Output the [x, y] coordinate of the center of the cell containing the given text.  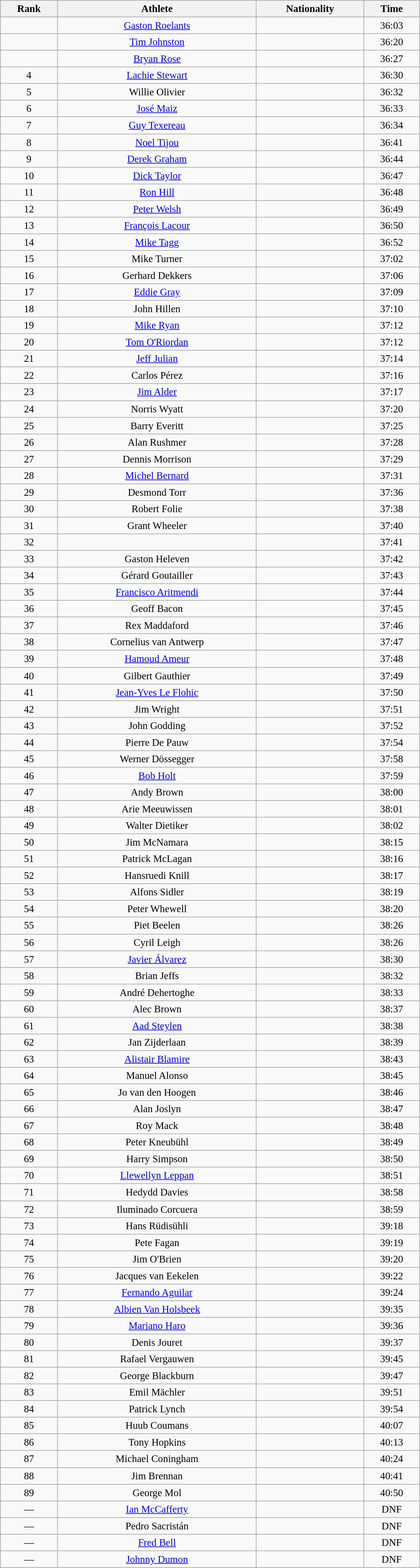
44 [29, 742]
Dennis Morrison [157, 459]
17 [29, 292]
28 [29, 476]
32 [29, 542]
69 [29, 1159]
Hansruedi Knill [157, 876]
36:47 [392, 176]
60 [29, 1009]
Jeff Julian [157, 359]
39:19 [392, 1243]
37:31 [392, 476]
37:50 [392, 692]
57 [29, 959]
37:17 [392, 392]
53 [29, 892]
37:28 [392, 442]
Peter Whewell [157, 909]
John Hillen [157, 309]
36:32 [392, 92]
39:51 [392, 1392]
Eddie Gray [157, 292]
37:59 [392, 776]
36:49 [392, 209]
Alfons Sidler [157, 892]
Gaston Roelants [157, 26]
Arie Meeuwissen [157, 809]
John Godding [157, 725]
33 [29, 559]
12 [29, 209]
Robert Folie [157, 509]
45 [29, 759]
36:48 [392, 192]
Hans Rüdisühli [157, 1226]
38:48 [392, 1126]
5 [29, 92]
Mike Ryan [157, 325]
39:35 [392, 1309]
11 [29, 192]
José Maiz [157, 109]
31 [29, 525]
19 [29, 325]
39:36 [392, 1326]
63 [29, 1059]
61 [29, 1026]
38:00 [392, 792]
Nationality [310, 9]
37:44 [392, 592]
39:47 [392, 1376]
Desmond Torr [157, 492]
13 [29, 226]
Pierre De Pauw [157, 742]
37:45 [392, 609]
22 [29, 376]
71 [29, 1192]
Pete Fagan [157, 1243]
15 [29, 259]
Werner Dössegger [157, 759]
Llewellyn Leppan [157, 1176]
Albien Van Holsbeek [157, 1309]
Jim O'Brien [157, 1259]
Peter Kneubühl [157, 1142]
Harry Simpson [157, 1159]
82 [29, 1376]
37:10 [392, 309]
79 [29, 1326]
Rank [29, 9]
23 [29, 392]
Manuel Alonso [157, 1076]
20 [29, 342]
38:45 [392, 1076]
Lachie Stewart [157, 75]
Patrick McLagan [157, 859]
Tom O'Riordan [157, 342]
Cyril Leigh [157, 942]
89 [29, 1493]
Willie Olivier [157, 92]
38:16 [392, 859]
38:20 [392, 909]
37 [29, 626]
83 [29, 1392]
64 [29, 1076]
37:46 [392, 626]
Mike Tagg [157, 242]
88 [29, 1476]
42 [29, 709]
67 [29, 1126]
65 [29, 1093]
Jim Brennan [157, 1476]
Patrick Lynch [157, 1409]
Iluminado Corcuera [157, 1209]
4 [29, 75]
81 [29, 1359]
36:33 [392, 109]
Walter Dietiker [157, 826]
38:47 [392, 1109]
39:20 [392, 1259]
36 [29, 609]
Francisco Aritmendi [157, 592]
37:25 [392, 426]
François Lacour [157, 226]
39:24 [392, 1293]
39:18 [392, 1226]
Jo van den Hoogen [157, 1093]
62 [29, 1043]
Jim Alder [157, 392]
38:43 [392, 1059]
26 [29, 442]
Fred Bell [157, 1543]
Roy Mack [157, 1126]
38:01 [392, 809]
49 [29, 826]
Jan Zijderlaan [157, 1043]
37:42 [392, 559]
37:09 [392, 292]
37:14 [392, 359]
37:49 [392, 676]
Emil Mächler [157, 1392]
38:39 [392, 1043]
37:29 [392, 459]
68 [29, 1142]
48 [29, 809]
Michel Bernard [157, 476]
35 [29, 592]
66 [29, 1109]
Javier Álvarez [157, 959]
40 [29, 676]
Tony Hopkins [157, 1443]
Piet Beelen [157, 926]
7 [29, 125]
38:59 [392, 1209]
51 [29, 859]
75 [29, 1259]
Mike Turner [157, 259]
38:02 [392, 826]
Barry Everitt [157, 426]
39:54 [392, 1409]
21 [29, 359]
70 [29, 1176]
46 [29, 776]
Carlos Pérez [157, 376]
36:30 [392, 75]
59 [29, 992]
Michael Coningham [157, 1459]
56 [29, 942]
38:46 [392, 1093]
Jim McNamara [157, 843]
André Dehertoghe [157, 992]
38:33 [392, 992]
37:51 [392, 709]
8 [29, 142]
38:30 [392, 959]
38:17 [392, 876]
Noel Tijou [157, 142]
Tim Johnston [157, 42]
38:49 [392, 1142]
Brian Jeffs [157, 976]
39 [29, 659]
Rafael Vergauwen [157, 1359]
Denis Jouret [157, 1342]
37:06 [392, 275]
Guy Texereau [157, 125]
George Mol [157, 1493]
Jim Wright [157, 709]
Huub Coumans [157, 1426]
38:58 [392, 1192]
74 [29, 1243]
Alec Brown [157, 1009]
Grant Wheeler [157, 525]
36:20 [392, 42]
Mariano Haro [157, 1326]
43 [29, 725]
37:38 [392, 509]
29 [29, 492]
Bryan Rose [157, 59]
80 [29, 1342]
Ian McCafferty [157, 1509]
87 [29, 1459]
18 [29, 309]
24 [29, 409]
25 [29, 426]
Fernando Aguilar [157, 1293]
34 [29, 576]
37:02 [392, 259]
36:41 [392, 142]
Peter Welsh [157, 209]
37:41 [392, 542]
37:47 [392, 643]
37:52 [392, 725]
Pedro Sacristán [157, 1526]
36:27 [392, 59]
Gerhard Dekkers [157, 275]
54 [29, 909]
38:15 [392, 843]
37:43 [392, 576]
Bob Holt [157, 776]
41 [29, 692]
36:50 [392, 226]
Norris Wyatt [157, 409]
47 [29, 792]
38:50 [392, 1159]
Aad Steylen [157, 1026]
72 [29, 1209]
58 [29, 976]
10 [29, 176]
37:54 [392, 742]
40:24 [392, 1459]
37:40 [392, 525]
Alistair Blamire [157, 1059]
Gilbert Gauthier [157, 676]
Geoff Bacon [157, 609]
38:37 [392, 1009]
Gaston Heleven [157, 559]
Derek Graham [157, 159]
Alan Rushmer [157, 442]
40:41 [392, 1476]
36:52 [392, 242]
40:13 [392, 1443]
38 [29, 643]
Ron Hill [157, 192]
38:51 [392, 1176]
39:22 [392, 1276]
36:34 [392, 125]
78 [29, 1309]
37:48 [392, 659]
36:03 [392, 26]
Gérard Goutailler [157, 576]
37:20 [392, 409]
38:19 [392, 892]
37:58 [392, 759]
Hedydd Davies [157, 1192]
Cornelius van Antwerp [157, 643]
9 [29, 159]
73 [29, 1226]
38:38 [392, 1026]
Jacques van Eekelen [157, 1276]
77 [29, 1293]
55 [29, 926]
40:07 [392, 1426]
36:44 [392, 159]
84 [29, 1409]
30 [29, 509]
39:45 [392, 1359]
Dick Taylor [157, 176]
85 [29, 1426]
George Blackburn [157, 1376]
16 [29, 275]
86 [29, 1443]
37:36 [392, 492]
Jean-Yves Le Flohic [157, 692]
Time [392, 9]
Athlete [157, 9]
6 [29, 109]
Andy Brown [157, 792]
Johnny Dumon [157, 1559]
39:37 [392, 1342]
40:50 [392, 1493]
52 [29, 876]
Rex Maddaford [157, 626]
50 [29, 843]
37:16 [392, 376]
27 [29, 459]
14 [29, 242]
76 [29, 1276]
Hamoud Ameur [157, 659]
38:32 [392, 976]
Alan Joslyn [157, 1109]
